Search for the cell housing the specified text and yield its [X, Y] center coordinate. 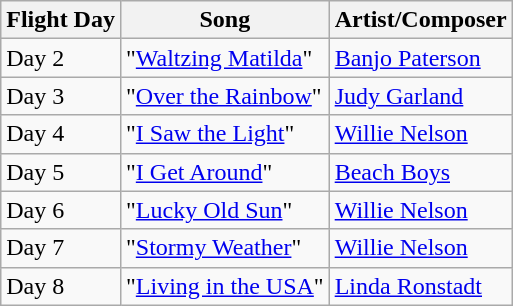
"Lucky Old Sun" [224, 210]
Day 7 [61, 248]
Banjo Paterson [420, 58]
"Living in the USA" [224, 286]
Artist/Composer [420, 20]
"I Saw the Light" [224, 134]
"Over the Rainbow" [224, 96]
"Waltzing Matilda" [224, 58]
"I Get Around" [224, 172]
Day 4 [61, 134]
Day 8 [61, 286]
Flight Day [61, 20]
Judy Garland [420, 96]
Beach Boys [420, 172]
Day 2 [61, 58]
Day 6 [61, 210]
Song [224, 20]
"Stormy Weather" [224, 248]
Day 5 [61, 172]
Linda Ronstadt [420, 286]
Day 3 [61, 96]
